Return the (X, Y) coordinate for the center point of the cell that contains the specified text.  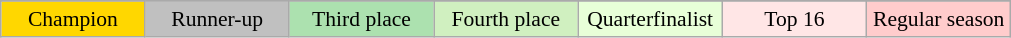
Regular season (939, 19)
Fourth place (506, 19)
Runner-up (217, 19)
Third place (361, 19)
Champion (73, 19)
Top 16 (794, 19)
Quarterfinalist (650, 19)
